Capture the cell that displays the provided text and extract its [X, Y] central coordinate. 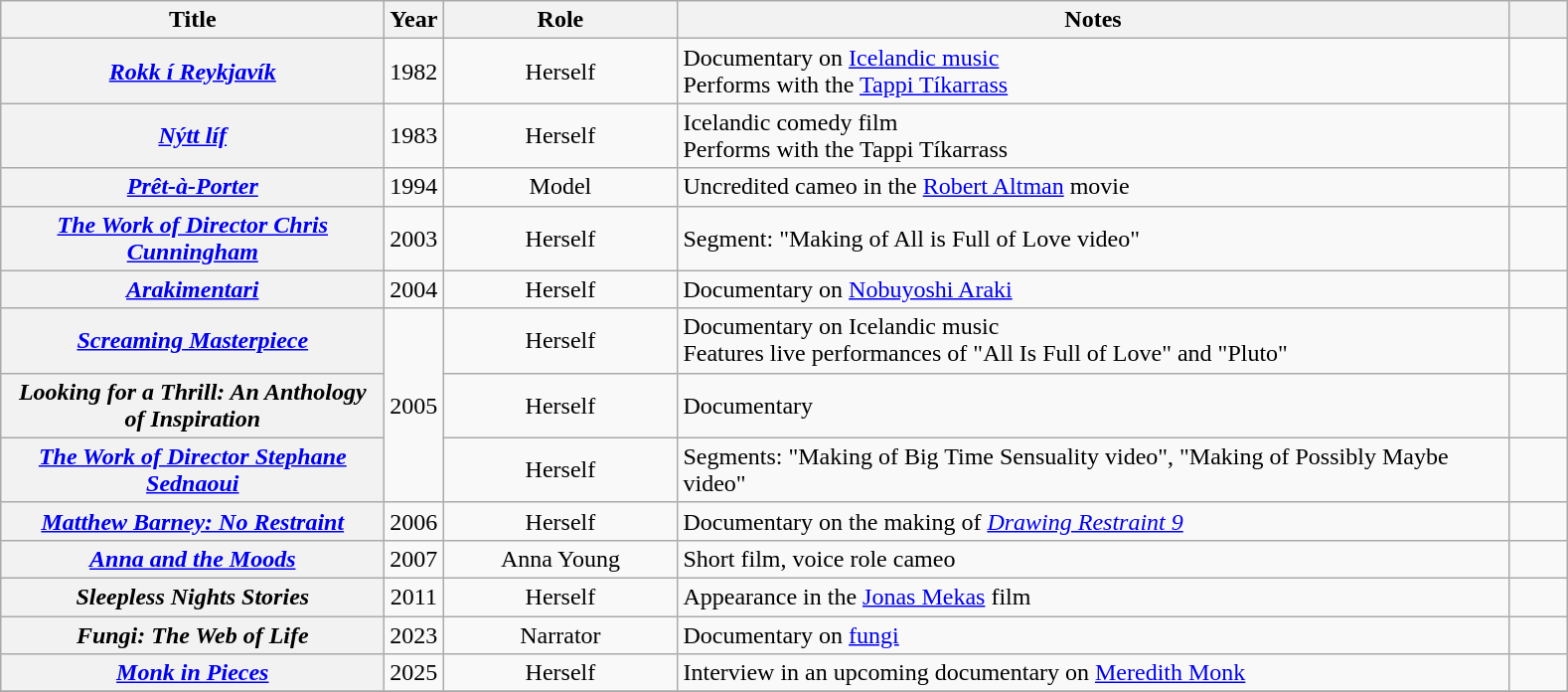
Sleepless Nights Stories [193, 597]
Title [193, 20]
Rokk í Reykjavík [193, 72]
2023 [413, 635]
Documentary on fungi [1093, 635]
Nýtt líf [193, 135]
Uncredited cameo in the Robert Altman movie [1093, 187]
Segments: "Making of Big Time Sensuality video", "Making of Possibly Maybe video" [1093, 469]
Segment: "Making of All is Full of Love video" [1093, 239]
The Work of Director Stephane Sednaoui [193, 469]
1994 [413, 187]
Prêt-à-Porter [193, 187]
2003 [413, 239]
Appearance in the Jonas Mekas film [1093, 597]
Documentary on the making of Drawing Restraint 9 [1093, 521]
Monk in Pieces [193, 673]
1983 [413, 135]
1982 [413, 72]
Short film, voice role cameo [1093, 559]
Narrator [560, 635]
Documentary [1093, 406]
Year [413, 20]
2011 [413, 597]
Documentary on Nobuyoshi Araki [1093, 289]
2007 [413, 559]
The Work of Director Chris Cunningham [193, 239]
2005 [413, 406]
Anna and the Moods [193, 559]
Matthew Barney: No Restraint [193, 521]
2004 [413, 289]
2025 [413, 673]
Screaming Masterpiece [193, 340]
Icelandic comedy filmPerforms with the Tappi Tíkarrass [1093, 135]
Fungi: The Web of Life [193, 635]
Documentary on Icelandic musicFeatures live performances of "All Is Full of Love" and "Pluto" [1093, 340]
Model [560, 187]
Anna Young [560, 559]
2006 [413, 521]
Documentary on Icelandic musicPerforms with the Tappi Tíkarrass [1093, 72]
Arakimentari [193, 289]
Role [560, 20]
Interview in an upcoming documentary on Meredith Monk [1093, 673]
Looking for a Thrill: An Anthology of Inspiration [193, 406]
Notes [1093, 20]
